Identify which cell holds the provided text, then report its [X, Y] central coordinate. 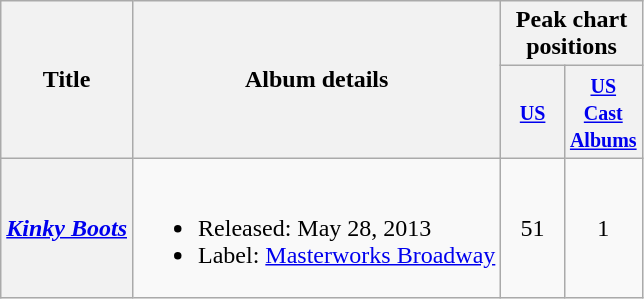
Album details [317, 80]
51 [533, 228]
USCast Albums [603, 112]
US [533, 112]
Title [67, 80]
Kinky Boots [67, 228]
1 [603, 228]
Peak chart positions [572, 34]
Released: May 28, 2013Label: Masterworks Broadway [317, 228]
